Determine the [x, y] coordinate at the center of the cell enclosing the given text.  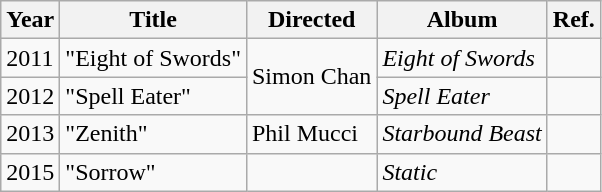
"Zenith" [154, 134]
Phil Mucci [311, 134]
Static [462, 172]
Directed [311, 20]
2013 [30, 134]
Title [154, 20]
Ref. [574, 20]
Album [462, 20]
Spell Eater [462, 96]
"Sorrow" [154, 172]
2011 [30, 58]
"Eight of Swords" [154, 58]
Simon Chan [311, 77]
2012 [30, 96]
Year [30, 20]
Eight of Swords [462, 58]
2015 [30, 172]
Starbound Beast [462, 134]
"Spell Eater" [154, 96]
